Return [X, Y] of the center of cell containing provided text 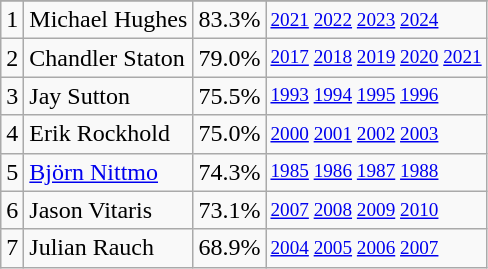
Jay Sutton [108, 96]
79.0% [230, 58]
1 [12, 20]
Jason Vitaris [108, 210]
Erik Rockhold [108, 134]
6 [12, 210]
75.5% [230, 96]
2017 2018 2019 2020 2021 [376, 58]
3 [12, 96]
Björn Nittmo [108, 172]
Julian Rauch [108, 248]
2004 2005 2006 2007 [376, 248]
2007 2008 2009 2010 [376, 210]
75.0% [230, 134]
2000 2001 2002 2003 [376, 134]
73.1% [230, 210]
83.3% [230, 20]
2 [12, 58]
Michael Hughes [108, 20]
7 [12, 248]
5 [12, 172]
2021 2022 2023 2024 [376, 20]
1985 1986 1987 1988 [376, 172]
68.9% [230, 248]
1993 1994 1995 1996 [376, 96]
74.3% [230, 172]
4 [12, 134]
Chandler Staton [108, 58]
